Return the [X, Y] coordinate for the center point of the cell that contains the specified text.  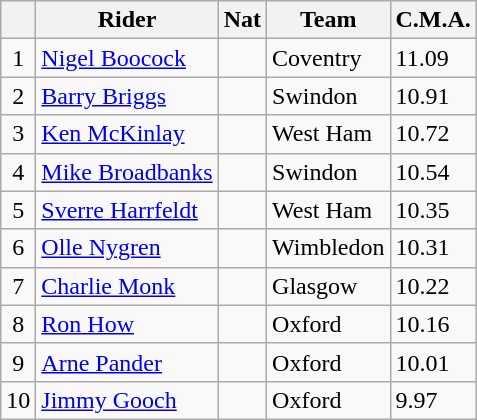
9.97 [433, 400]
Rider [127, 20]
1 [18, 58]
Wimbledon [328, 248]
7 [18, 286]
Mike Broadbanks [127, 172]
8 [18, 324]
Charlie Monk [127, 286]
Glasgow [328, 286]
Team [328, 20]
4 [18, 172]
Nigel Boocock [127, 58]
10.16 [433, 324]
Barry Briggs [127, 96]
Ken McKinlay [127, 134]
10.01 [433, 362]
10.22 [433, 286]
10 [18, 400]
10.54 [433, 172]
Nat [242, 20]
Jimmy Gooch [127, 400]
10.35 [433, 210]
3 [18, 134]
6 [18, 248]
10.31 [433, 248]
Olle Nygren [127, 248]
9 [18, 362]
10.72 [433, 134]
Coventry [328, 58]
Ron How [127, 324]
C.M.A. [433, 20]
5 [18, 210]
2 [18, 96]
Sverre Harrfeldt [127, 210]
10.91 [433, 96]
11.09 [433, 58]
Arne Pander [127, 362]
